Locate the cell with the specified text and output its [x, y] center coordinate. 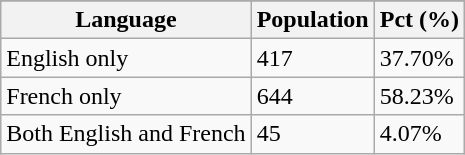
Pct (%) [419, 20]
45 [312, 134]
English only [126, 58]
58.23% [419, 96]
417 [312, 58]
Both English and French [126, 134]
French only [126, 96]
Language [126, 20]
37.70% [419, 58]
4.07% [419, 134]
644 [312, 96]
Population [312, 20]
